Extract the (x, y) coordinate from the center of the cell holding the provided text.  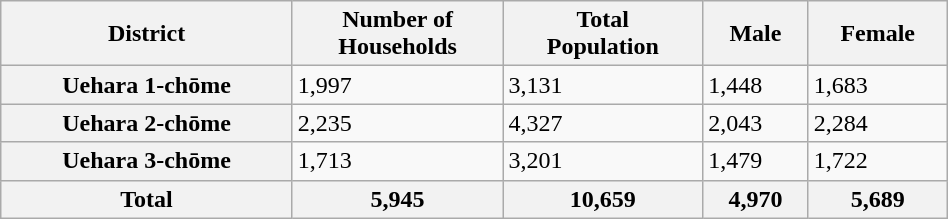
TotalPopulation (603, 34)
Uehara 2-chōme (147, 123)
3,201 (603, 161)
1,997 (398, 85)
2,043 (756, 123)
Male (756, 34)
4,327 (603, 123)
Number ofHouseholds (398, 34)
Total (147, 199)
Female (878, 34)
2,235 (398, 123)
Uehara 1-chōme (147, 85)
1,713 (398, 161)
District (147, 34)
5,945 (398, 199)
1,683 (878, 85)
2,284 (878, 123)
1,722 (878, 161)
10,659 (603, 199)
5,689 (878, 199)
1,448 (756, 85)
3,131 (603, 85)
4,970 (756, 199)
1,479 (756, 161)
Uehara 3-chōme (147, 161)
